Output the (X, Y) coordinate of the center of the cell containing the given text.  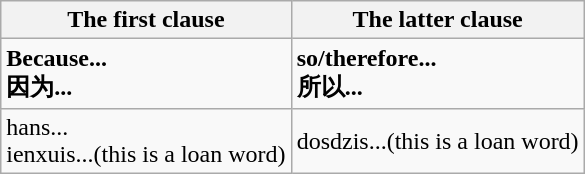
so/therefore...所以... (438, 74)
The first clause (146, 20)
dosdzis...(this is a loan word) (438, 140)
The latter clause (438, 20)
Because...因为... (146, 74)
hans...ienxuis...(this is a loan word) (146, 140)
